Return [x, y] of the center of cell containing provided text 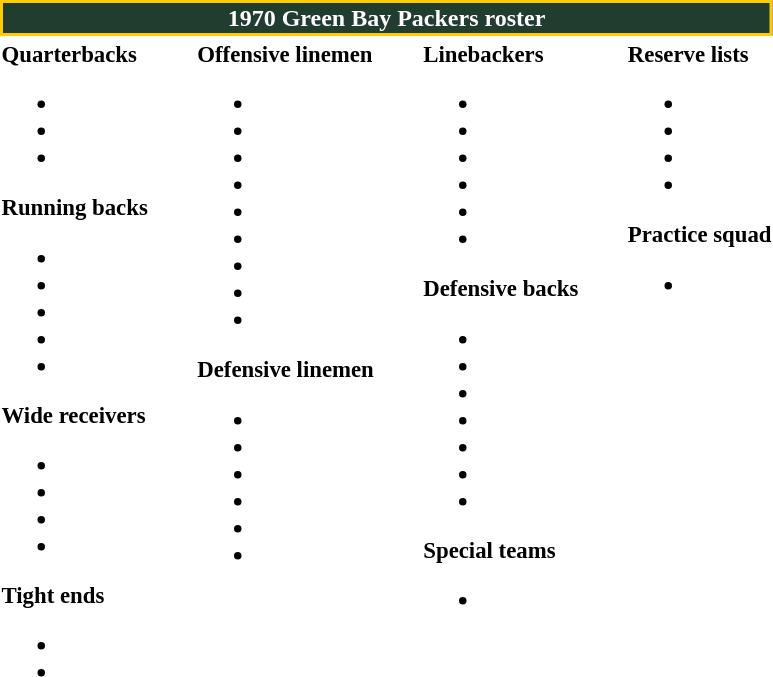
1970 Green Bay Packers roster [386, 18]
